Determine the (x, y) coordinate at the center of the cell enclosing the given text.  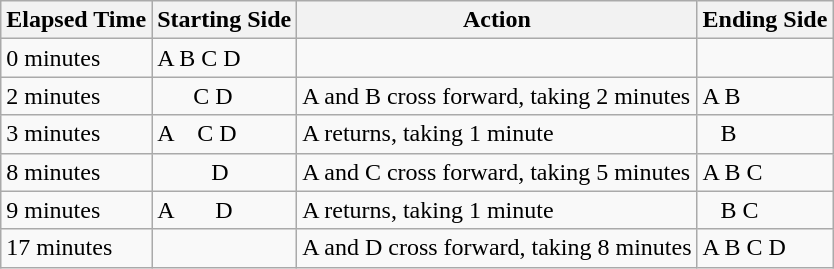
A and D cross forward, taking 8 minutes (497, 248)
C D (224, 96)
8 minutes (76, 172)
A and B cross forward, taking 2 minutes (497, 96)
A C D (224, 134)
A B (765, 96)
Ending Side (765, 20)
B (765, 134)
D (224, 172)
9 minutes (76, 210)
Elapsed Time (76, 20)
Starting Side (224, 20)
Action (497, 20)
B C (765, 210)
0 minutes (76, 58)
A D (224, 210)
3 minutes (76, 134)
A and C cross forward, taking 5 minutes (497, 172)
A B C (765, 172)
2 minutes (76, 96)
17 minutes (76, 248)
